Locate the cell with the specified text and output its (X, Y) center coordinate. 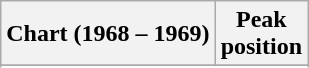
Peak position (261, 34)
Chart (1968 – 1969) (108, 34)
